Identify which cell holds the provided text, then report its (x, y) central coordinate. 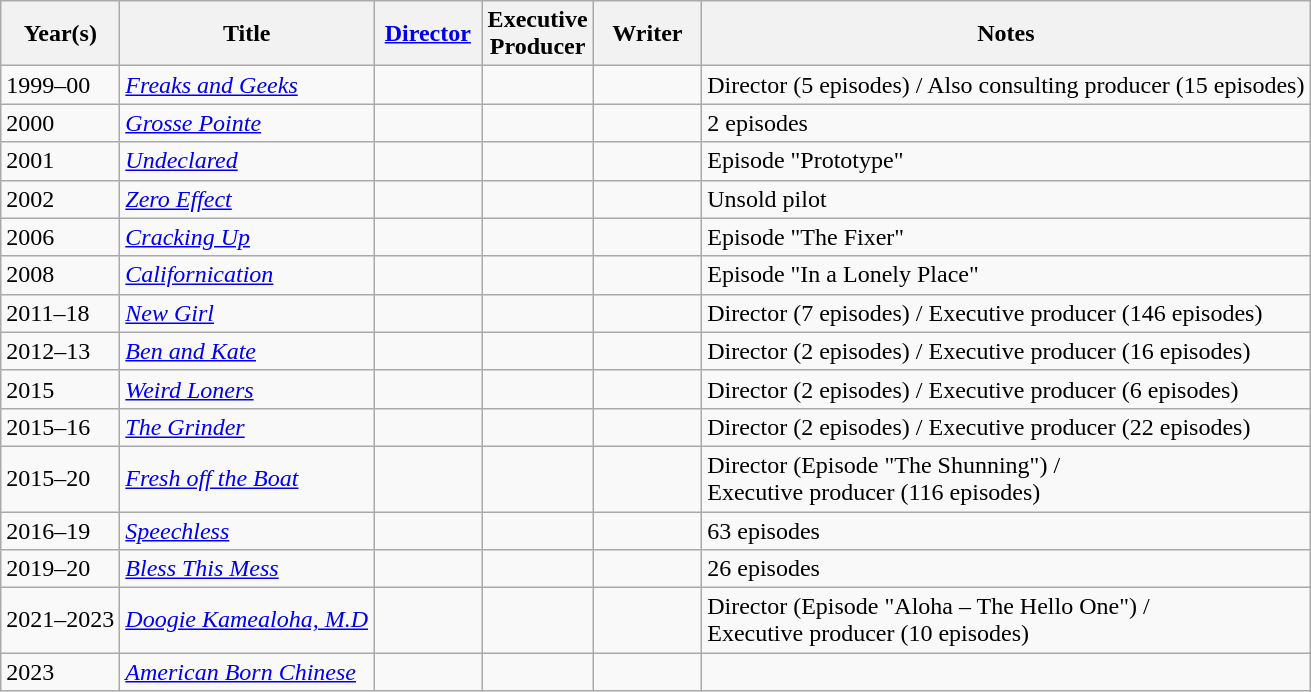
Director (2 episodes) / Executive producer (16 episodes) (1006, 351)
Doogie Kamealoha, M.D (247, 620)
Bless This Mess (247, 569)
American Born Chinese (247, 672)
1999–00 (60, 85)
Ben and Kate (247, 351)
Year(s) (60, 34)
Undeclared (247, 161)
Director (7 episodes) / Executive producer (146 episodes) (1006, 313)
2001 (60, 161)
Weird Loners (247, 389)
2 episodes (1006, 123)
Director (5 episodes) / Also consulting producer (15 episodes) (1006, 85)
ExecutiveProducer (538, 34)
Grosse Pointe (247, 123)
Episode "Prototype" (1006, 161)
The Grinder (247, 427)
New Girl (247, 313)
2000 (60, 123)
Freaks and Geeks (247, 85)
Writer (648, 34)
2015 (60, 389)
Director (2 episodes) / Executive producer (6 episodes) (1006, 389)
Fresh off the Boat (247, 478)
2021–2023 (60, 620)
Director (Episode "The Shunning") /Executive producer (116 episodes) (1006, 478)
Cracking Up (247, 237)
2015–20 (60, 478)
Episode "In a Lonely Place" (1006, 275)
2019–20 (60, 569)
2012–13 (60, 351)
Director (428, 34)
2016–19 (60, 531)
Director (Episode "Aloha – The Hello One") /Executive producer (10 episodes) (1006, 620)
Title (247, 34)
2011–18 (60, 313)
2002 (60, 199)
Episode "The Fixer" (1006, 237)
2006 (60, 237)
63 episodes (1006, 531)
2023 (60, 672)
Californication (247, 275)
2008 (60, 275)
Zero Effect (247, 199)
2015–16 (60, 427)
Director (2 episodes) / Executive producer (22 episodes) (1006, 427)
Unsold pilot (1006, 199)
Notes (1006, 34)
Speechless (247, 531)
26 episodes (1006, 569)
